Search for the cell housing the specified text and yield its [X, Y] center coordinate. 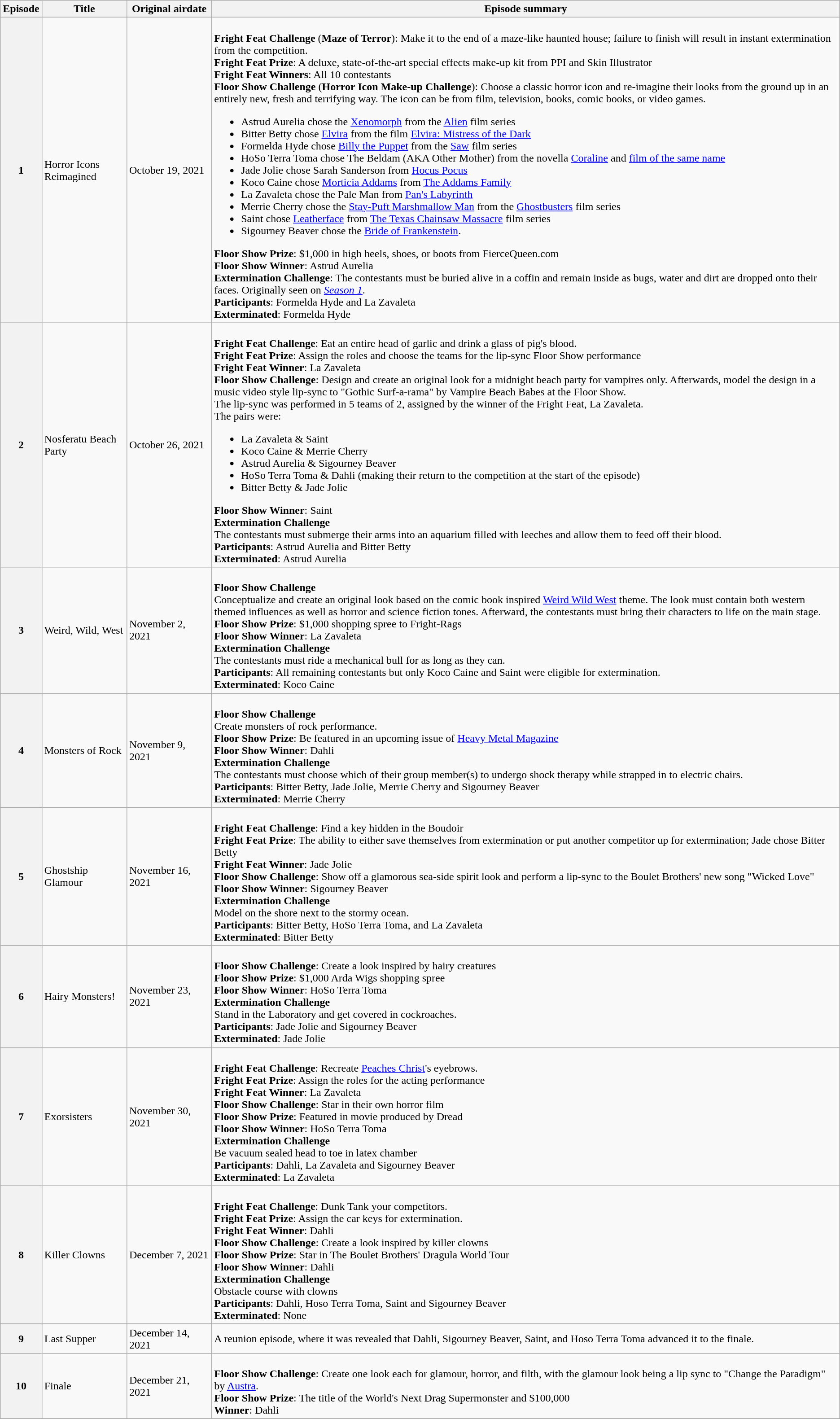
2 [21, 445]
6 [21, 996]
November 2, 2021 [169, 630]
Nosferatu Beach Party [84, 445]
December 7, 2021 [169, 1255]
9 [21, 1338]
Title [84, 9]
Last Supper [84, 1338]
October 26, 2021 [169, 445]
Finale [84, 1386]
10 [21, 1386]
November 23, 2021 [169, 996]
December 21, 2021 [169, 1386]
4 [21, 750]
Original airdate [169, 9]
November 16, 2021 [169, 876]
3 [21, 630]
November 9, 2021 [169, 750]
5 [21, 876]
Exorsisters [84, 1117]
Hairy Monsters! [84, 996]
Episode [21, 9]
Episode summary [526, 9]
December 14, 2021 [169, 1338]
Killer Clowns [84, 1255]
October 19, 2021 [169, 170]
A reunion episode, where it was revealed that Dahli, Sigourney Beaver, Saint, and Hoso Terra Toma advanced it to the finale. [526, 1338]
Horror Icons Reimagined [84, 170]
Ghostship Glamour [84, 876]
November 30, 2021 [169, 1117]
7 [21, 1117]
1 [21, 170]
Weird, Wild, West [84, 630]
Monsters of Rock [84, 750]
8 [21, 1255]
